Find where the given text appears and provide that cell's center as [X, Y] coordinate. 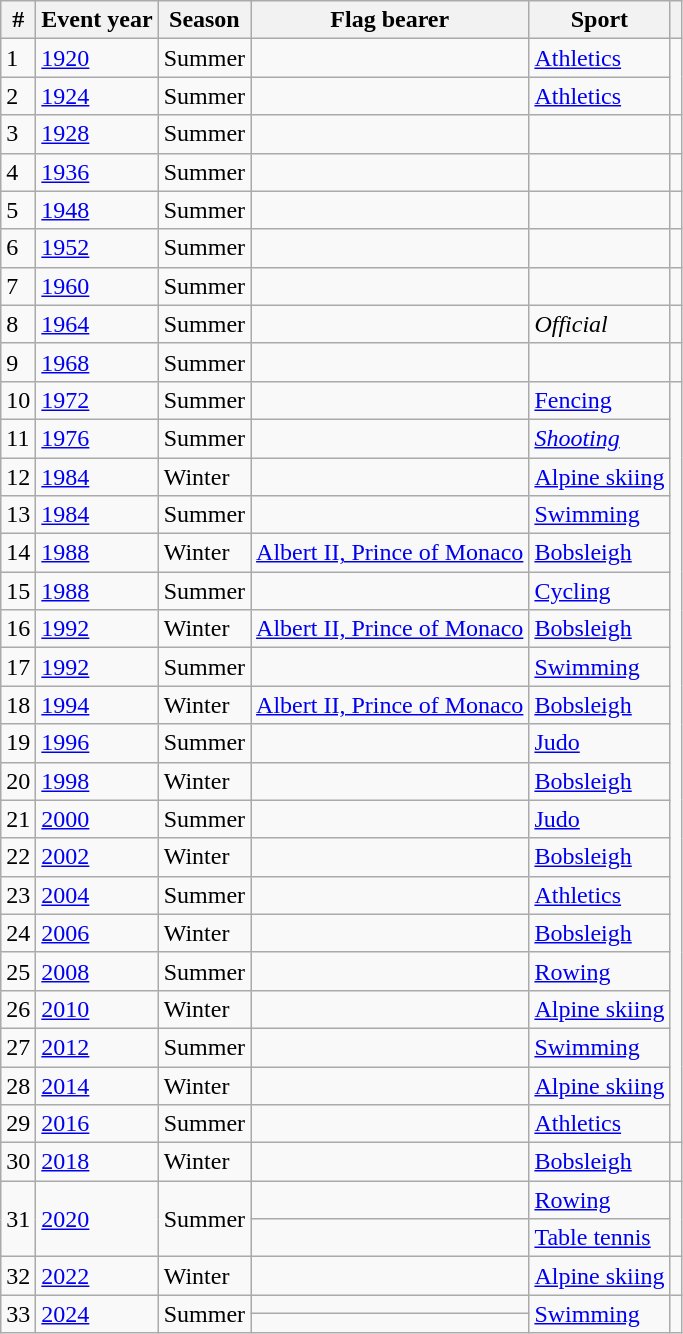
2024 [97, 1314]
Table tennis [600, 1238]
Event year [97, 20]
28 [18, 1085]
15 [18, 591]
1994 [97, 705]
2002 [97, 857]
19 [18, 743]
17 [18, 667]
2018 [97, 1162]
20 [18, 781]
Fencing [600, 400]
Cycling [600, 591]
2022 [97, 1276]
6 [18, 248]
9 [18, 362]
1976 [97, 438]
1972 [97, 400]
33 [18, 1314]
1952 [97, 248]
Season [204, 20]
27 [18, 1047]
1996 [97, 743]
Sport [600, 20]
32 [18, 1276]
1960 [97, 286]
1936 [97, 172]
2014 [97, 1085]
30 [18, 1162]
2004 [97, 895]
4 [18, 172]
25 [18, 971]
1948 [97, 210]
2006 [97, 933]
10 [18, 400]
Shooting [600, 438]
2010 [97, 1009]
1998 [97, 781]
Official [600, 324]
11 [18, 438]
31 [18, 1219]
# [18, 20]
1920 [97, 58]
2020 [97, 1219]
7 [18, 286]
13 [18, 515]
24 [18, 933]
12 [18, 477]
18 [18, 705]
8 [18, 324]
14 [18, 553]
5 [18, 210]
2 [18, 96]
1964 [97, 324]
Flag bearer [390, 20]
23 [18, 895]
29 [18, 1124]
2012 [97, 1047]
16 [18, 629]
1928 [97, 134]
2008 [97, 971]
3 [18, 134]
26 [18, 1009]
22 [18, 857]
1968 [97, 362]
1 [18, 58]
21 [18, 819]
1924 [97, 96]
2000 [97, 819]
2016 [97, 1124]
